Return [x, y] of the center of cell containing provided text 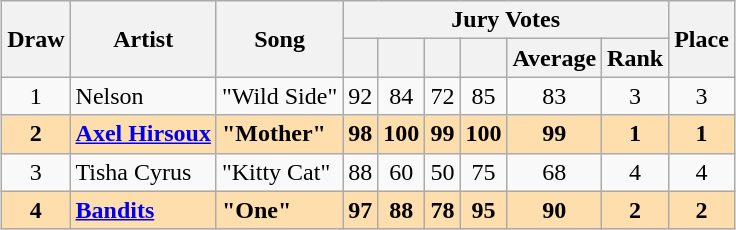
68 [554, 172]
Bandits [143, 210]
90 [554, 210]
"Wild Side" [279, 96]
Song [279, 39]
Rank [636, 58]
Draw [36, 39]
60 [402, 172]
"Kitty Cat" [279, 172]
"Mother" [279, 134]
83 [554, 96]
Nelson [143, 96]
97 [360, 210]
50 [442, 172]
Place [702, 39]
72 [442, 96]
Artist [143, 39]
95 [484, 210]
85 [484, 96]
78 [442, 210]
98 [360, 134]
Axel Hirsoux [143, 134]
"One" [279, 210]
84 [402, 96]
92 [360, 96]
Tisha Cyrus [143, 172]
75 [484, 172]
Average [554, 58]
Jury Votes [506, 20]
